Extract the (X, Y) coordinate from the center of the cell holding the provided text.  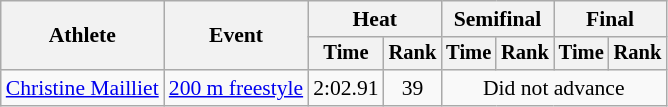
Athlete (82, 36)
Did not advance (554, 88)
Semifinal (497, 19)
Heat (374, 19)
39 (413, 88)
2:02.91 (346, 88)
200 m freestyle (236, 88)
Event (236, 36)
Christine Mailliet (82, 88)
Final (610, 19)
